Return (X, Y) of the center of cell containing provided text 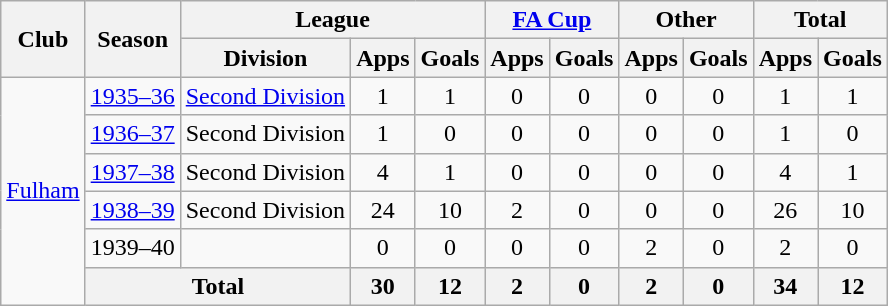
Fulham (43, 191)
Division (265, 58)
Other (686, 20)
24 (383, 210)
1939–40 (132, 248)
1936–37 (132, 134)
1937–38 (132, 172)
1935–36 (132, 96)
League (332, 20)
30 (383, 286)
26 (785, 210)
1938–39 (132, 210)
34 (785, 286)
Season (132, 39)
FA Cup (552, 20)
Club (43, 39)
